For the text-containing cell, return its midpoint in [X, Y] coordinate format. 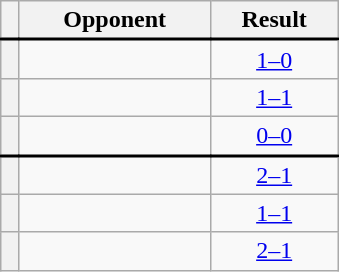
Result [274, 20]
Opponent [114, 20]
1–0 [274, 60]
0–0 [274, 136]
